Return (X, Y) of the center of cell containing provided text 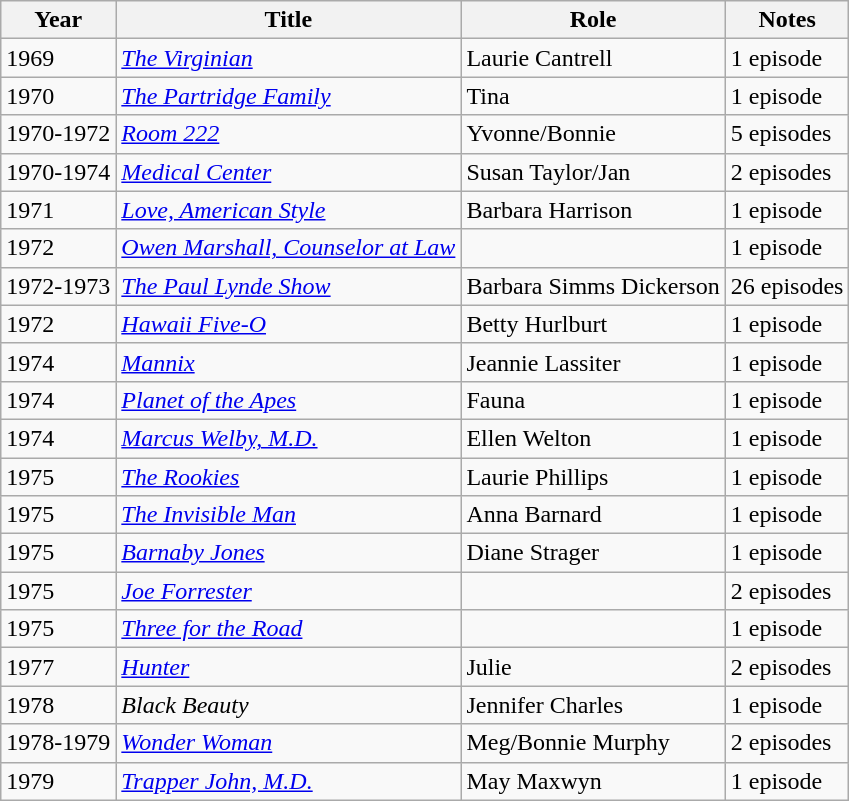
1979 (58, 781)
1972-1973 (58, 286)
Medical Center (288, 172)
Diane Strager (593, 553)
Barbara Simms Dickerson (593, 286)
Wonder Woman (288, 743)
26 episodes (787, 286)
Marcus Welby, M.D. (288, 438)
Susan Taylor/Jan (593, 172)
Notes (787, 20)
Love, American Style (288, 210)
1970-1972 (58, 134)
Betty Hurlburt (593, 324)
1978 (58, 705)
Barbara Harrison (593, 210)
Julie (593, 667)
Owen Marshall, Counselor at Law (288, 248)
Room 222 (288, 134)
Mannix (288, 362)
1977 (58, 667)
Yvonne/Bonnie (593, 134)
Trapper John, M.D. (288, 781)
Jeannie Lassiter (593, 362)
Hunter (288, 667)
1970 (58, 96)
1971 (58, 210)
Barnaby Jones (288, 553)
Joe Forrester (288, 591)
Three for the Road (288, 629)
Jennifer Charles (593, 705)
Black Beauty (288, 705)
Meg/Bonnie Murphy (593, 743)
Role (593, 20)
The Virginian (288, 58)
Fauna (593, 400)
The Invisible Man (288, 515)
Ellen Welton (593, 438)
Title (288, 20)
Tina (593, 96)
May Maxwyn (593, 781)
Laurie Phillips (593, 477)
1978-1979 (58, 743)
Laurie Cantrell (593, 58)
Year (58, 20)
1970-1974 (58, 172)
The Rookies (288, 477)
1969 (58, 58)
Anna Barnard (593, 515)
Hawaii Five-O (288, 324)
The Paul Lynde Show (288, 286)
Planet of the Apes (288, 400)
5 episodes (787, 134)
The Partridge Family (288, 96)
